Identify which cell holds the provided text, then report its [x, y] central coordinate. 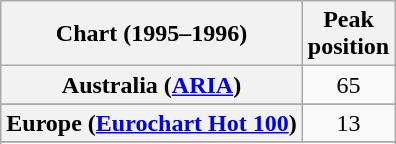
Australia (ARIA) [152, 85]
Europe (Eurochart Hot 100) [152, 123]
65 [348, 85]
13 [348, 123]
Chart (1995–1996) [152, 34]
Peakposition [348, 34]
